For the text-containing cell, return its midpoint in [X, Y] coordinate format. 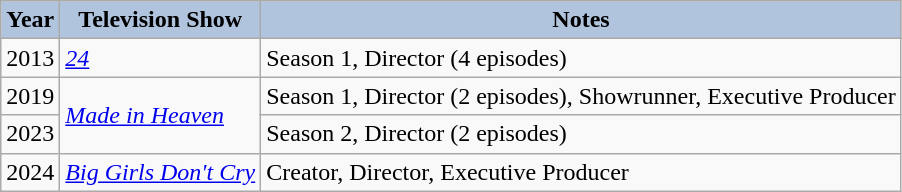
2023 [30, 134]
2019 [30, 96]
Season 1, Director (2 episodes), Showrunner, Executive Producer [582, 96]
Big Girls Don't Cry [160, 172]
24 [160, 58]
2024 [30, 172]
Season 1, Director (4 episodes) [582, 58]
Television Show [160, 20]
Season 2, Director (2 episodes) [582, 134]
Made in Heaven [160, 115]
Year [30, 20]
Creator, Director, Executive Producer [582, 172]
2013 [30, 58]
Notes [582, 20]
